From the cell containing the given text, extract its center point as [X, Y] coordinate. 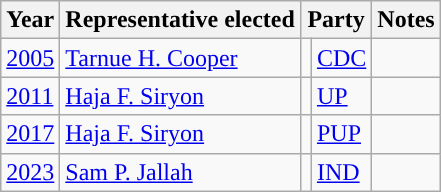
Year [30, 20]
2017 [30, 134]
UP [341, 96]
2005 [30, 58]
CDC [341, 58]
2023 [30, 172]
Notes [406, 20]
Sam P. Jallah [180, 172]
2011 [30, 96]
IND [341, 172]
Tarnue H. Cooper [180, 58]
Representative elected [180, 20]
Party [336, 20]
PUP [341, 134]
